Capture the cell that displays the provided text and extract its (X, Y) central coordinate. 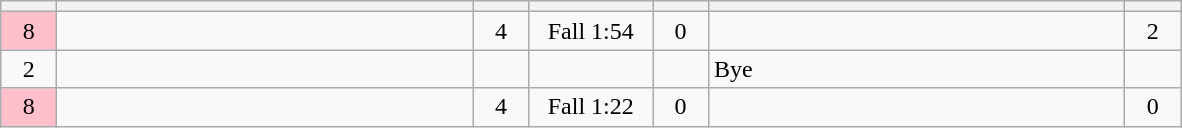
Fall 1:54 (591, 31)
Fall 1:22 (591, 107)
Bye (917, 69)
